Capture the cell that displays the provided text and extract its [X, Y] central coordinate. 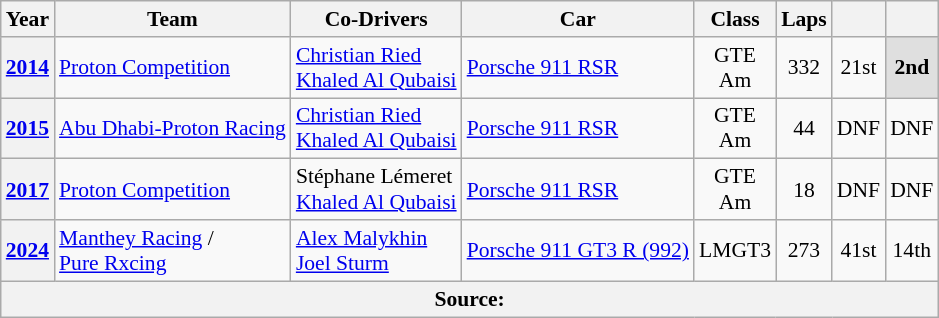
Alex Malykhin Joel Sturm [376, 250]
Team [172, 19]
14th [912, 250]
Laps [804, 19]
21st [858, 68]
2015 [28, 128]
273 [804, 250]
2nd [912, 68]
Source: [470, 299]
2017 [28, 190]
Manthey Racing / Pure Rxcing [172, 250]
Co-Drivers [376, 19]
2024 [28, 250]
Year [28, 19]
Abu Dhabi-Proton Racing [172, 128]
Car [578, 19]
2014 [28, 68]
Stéphane Lémeret Khaled Al Qubaisi [376, 190]
332 [804, 68]
41st [858, 250]
Porsche 911 GT3 R (992) [578, 250]
44 [804, 128]
Class [735, 19]
18 [804, 190]
LMGT3 [735, 250]
